Extract the (X, Y) coordinate from the center of the cell holding the provided text.  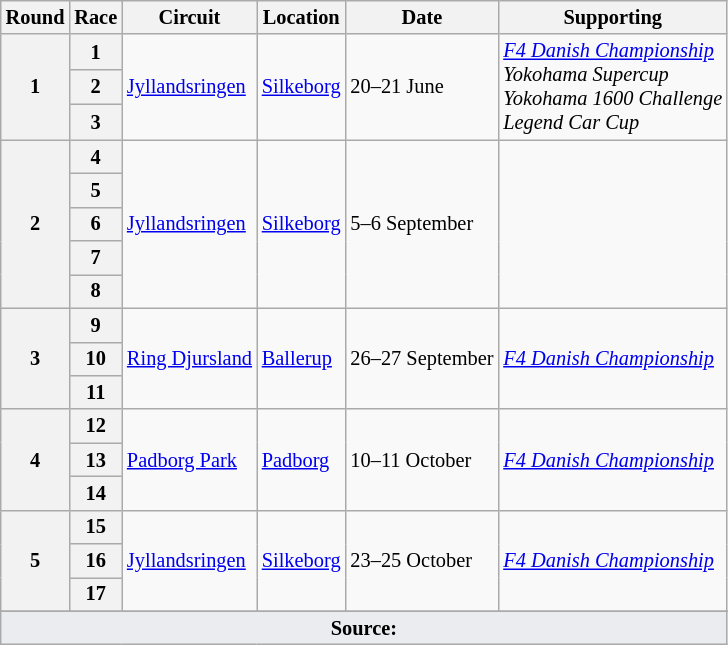
Padborg (302, 460)
Supporting (612, 17)
15 (96, 527)
Race (96, 17)
Source: (364, 628)
Padborg Park (190, 460)
7 (96, 258)
11 (96, 392)
Circuit (190, 17)
26–27 September (422, 358)
20–21 June (422, 87)
10–11 October (422, 460)
F4 Danish ChampionshipYokohama SupercupYokohama 1600 ChallengeLegend Car Cup (612, 87)
12 (96, 426)
17 (96, 594)
16 (96, 561)
5–6 September (422, 224)
Date (422, 17)
23–25 October (422, 560)
14 (96, 493)
Round (36, 17)
Ring Djursland (190, 358)
Location (302, 17)
13 (96, 460)
10 (96, 359)
9 (96, 325)
6 (96, 224)
Ballerup (302, 358)
8 (96, 291)
